Return the [X, Y] coordinate for the center point of the cell that contains the specified text.  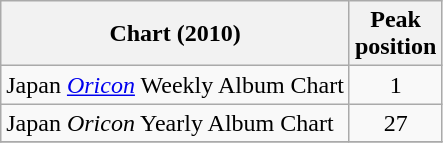
Peakposition [395, 34]
1 [395, 85]
Japan Oricon Weekly Album Chart [176, 85]
Chart (2010) [176, 34]
27 [395, 123]
Japan Oricon Yearly Album Chart [176, 123]
